For the text-containing cell, return its midpoint in [x, y] coordinate format. 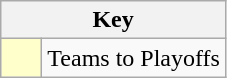
Teams to Playoffs [134, 58]
Key [114, 20]
